Detect which cell encompasses the target text, then output its [X, Y] center coordinate. 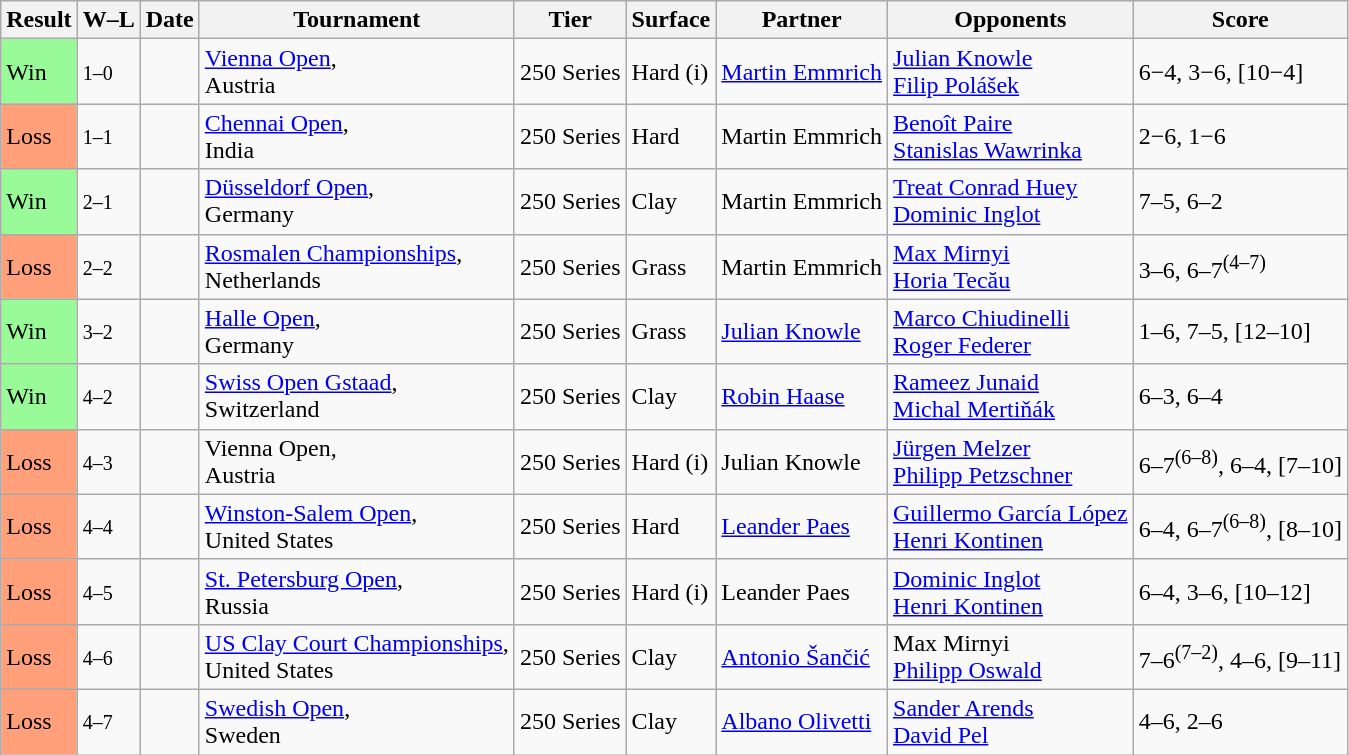
Halle Open, Germany [356, 332]
6–4, 6–7(6–8), [8–10] [1240, 526]
3–6, 6–7(4–7) [1240, 266]
Julian Knowle Filip Polášek [1011, 72]
Score [1240, 20]
7–5, 6–2 [1240, 202]
Rosmalen Championships, Netherlands [356, 266]
7–6(7–2), 4–6, [9–11] [1240, 656]
2–1 [108, 202]
US Clay Court Championships, United States [356, 656]
Max Mirnyi Philipp Oswald [1011, 656]
Result [39, 20]
4–2 [108, 396]
4–4 [108, 526]
4–6, 2–6 [1240, 722]
Tournament [356, 20]
Date [170, 20]
6–4, 3–6, [10–12] [1240, 592]
Antonio Šančić [802, 656]
6–7(6–8), 6–4, [7–10] [1240, 462]
1–6, 7–5, [12–10] [1240, 332]
Opponents [1011, 20]
Düsseldorf Open, Germany [356, 202]
Albano Olivetti [802, 722]
2−6, 1−6 [1240, 136]
W–L [108, 20]
Marco Chiudinelli Roger Federer [1011, 332]
Sander Arends David Pel [1011, 722]
Dominic Inglot Henri Kontinen [1011, 592]
Tier [570, 20]
Surface [671, 20]
6–3, 6–4 [1240, 396]
3–2 [108, 332]
4–5 [108, 592]
Treat Conrad Huey Dominic Inglot [1011, 202]
Rameez Junaid Michal Mertiňák [1011, 396]
Guillermo García López Henri Kontinen [1011, 526]
Partner [802, 20]
Swedish Open, Sweden [356, 722]
2–2 [108, 266]
6−4, 3−6, [10−4] [1240, 72]
4–6 [108, 656]
Winston-Salem Open, United States [356, 526]
4–3 [108, 462]
4–7 [108, 722]
Swiss Open Gstaad, Switzerland [356, 396]
Max Mirnyi Horia Tecău [1011, 266]
Benoît Paire Stanislas Wawrinka [1011, 136]
Jürgen Melzer Philipp Petzschner [1011, 462]
1–0 [108, 72]
1–1 [108, 136]
Robin Haase [802, 396]
St. Petersburg Open, Russia [356, 592]
Chennai Open, India [356, 136]
